Locate the cell with the specified text and output its (X, Y) center coordinate. 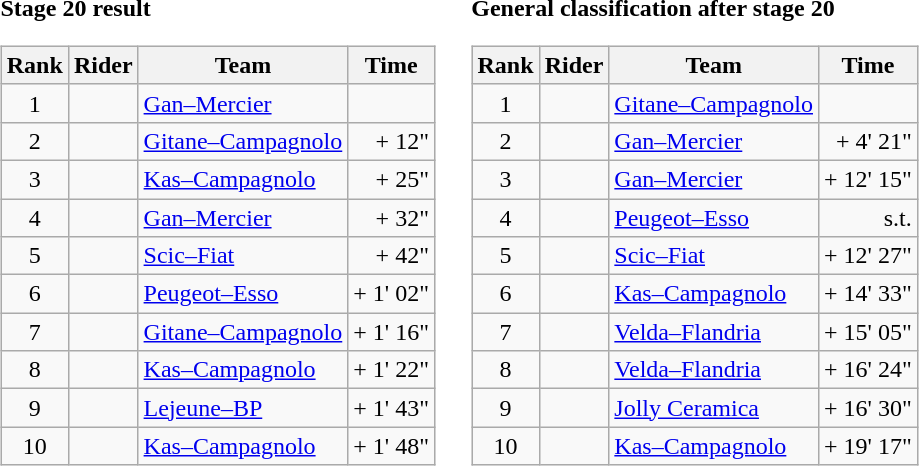
+ 1' 22" (392, 370)
+ 12' 15" (868, 179)
+ 25" (392, 179)
+ 14' 33" (868, 294)
Lejeune–BP (243, 408)
+ 1' 48" (392, 446)
Jolly Ceramica (714, 408)
s.t. (868, 217)
+ 1' 43" (392, 408)
+ 19' 17" (868, 446)
+ 1' 16" (392, 332)
+ 32" (392, 217)
+ 42" (392, 256)
+ 16' 30" (868, 408)
+ 12' 27" (868, 256)
+ 15' 05" (868, 332)
+ 4' 21" (868, 141)
+ 16' 24" (868, 370)
+ 12" (392, 141)
+ 1' 02" (392, 294)
